Provide the (x, y) coordinate of the cell's center where the given text is located.  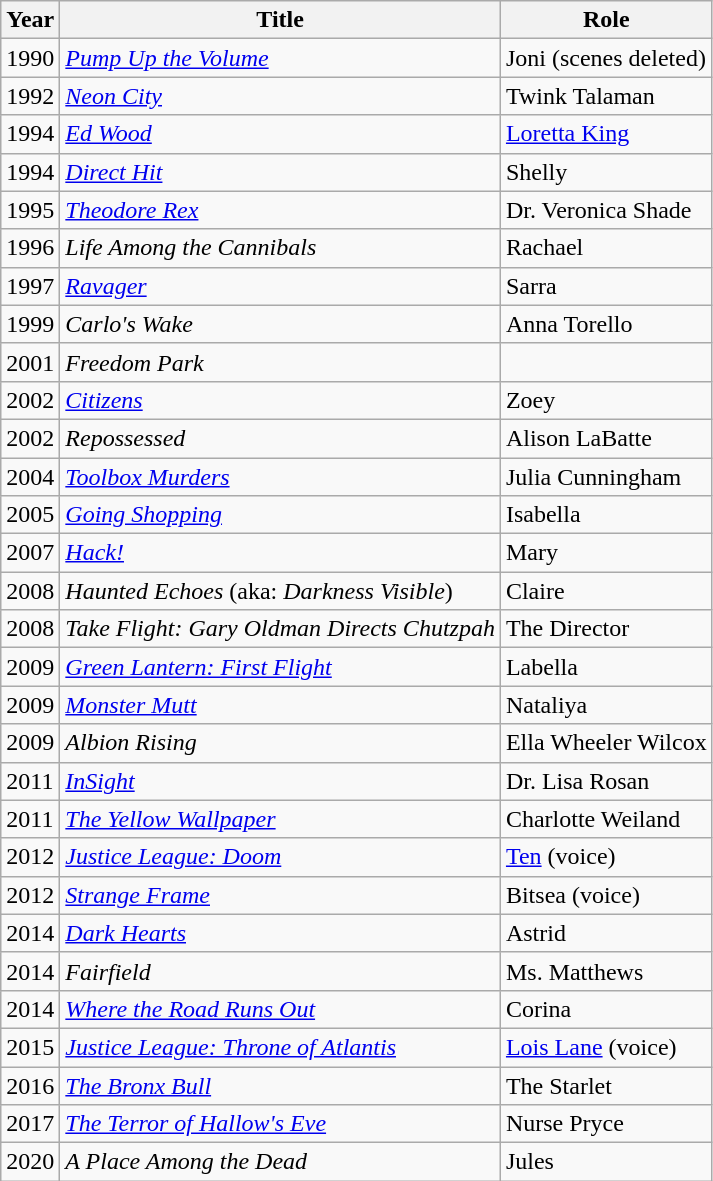
Green Lantern: First Flight (280, 667)
2017 (30, 1124)
The Director (606, 629)
Labella (606, 667)
Twink Talaman (606, 96)
Corina (606, 1009)
2001 (30, 362)
Ten (voice) (606, 857)
Dr. Lisa Rosan (606, 781)
Year (30, 20)
Albion Rising (280, 743)
Julia Cunningham (606, 477)
Lois Lane (voice) (606, 1047)
Ms. Matthews (606, 971)
Claire (606, 591)
Shelly (606, 172)
Strange Frame (280, 895)
Dr. Veronica Shade (606, 210)
Monster Mutt (280, 705)
Toolbox Murders (280, 477)
2016 (30, 1085)
Charlotte Weiland (606, 819)
2007 (30, 553)
Mary (606, 553)
Bitsea (voice) (606, 895)
Alison LaBatte (606, 438)
Ravager (280, 286)
Fairfield (280, 971)
1997 (30, 286)
The Starlet (606, 1085)
Zoey (606, 400)
Haunted Echoes (aka: Darkness Visible) (280, 591)
Ella Wheeler Wilcox (606, 743)
Justice League: Throne of Atlantis (280, 1047)
Ed Wood (280, 134)
Anna Torello (606, 324)
InSight (280, 781)
Carlo's Wake (280, 324)
2020 (30, 1162)
1999 (30, 324)
Take Flight: Gary Oldman Directs Chutzpah (280, 629)
2005 (30, 515)
Role (606, 20)
Rachael (606, 248)
Nataliya (606, 705)
The Yellow Wallpaper (280, 819)
Pump Up the Volume (280, 58)
1992 (30, 96)
Hack! (280, 553)
Going Shopping (280, 515)
1990 (30, 58)
Joni (scenes deleted) (606, 58)
Loretta King (606, 134)
Neon City (280, 96)
The Bronx Bull (280, 1085)
A Place Among the Dead (280, 1162)
Freedom Park (280, 362)
Jules (606, 1162)
Life Among the Cannibals (280, 248)
1995 (30, 210)
Astrid (606, 933)
Repossessed (280, 438)
Direct Hit (280, 172)
Sarra (606, 286)
Isabella (606, 515)
Where the Road Runs Out (280, 1009)
Theodore Rex (280, 210)
Justice League: Doom (280, 857)
1996 (30, 248)
2015 (30, 1047)
Dark Hearts (280, 933)
The Terror of Hallow's Eve (280, 1124)
Nurse Pryce (606, 1124)
Title (280, 20)
Citizens (280, 400)
2004 (30, 477)
